Capture the cell that displays the provided text and extract its [x, y] central coordinate. 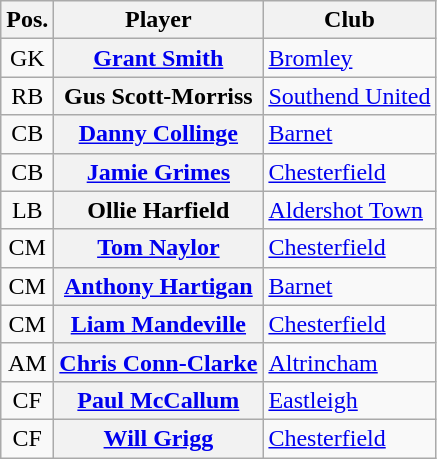
Gus Scott-Morriss [158, 96]
Bromley [350, 58]
Club [350, 20]
Altrincham [350, 362]
LB [28, 210]
Grant Smith [158, 58]
Anthony Hartigan [158, 286]
Will Grigg [158, 438]
Jamie Grimes [158, 172]
RB [28, 96]
Eastleigh [350, 400]
Aldershot Town [350, 210]
AM [28, 362]
Pos. [28, 20]
Ollie Harfield [158, 210]
Chris Conn-Clarke [158, 362]
GK [28, 58]
Tom Naylor [158, 248]
Liam Mandeville [158, 324]
Danny Collinge [158, 134]
Paul McCallum [158, 400]
Player [158, 20]
Southend United [350, 96]
